Scan for the cell matching the given text and deliver its [x, y] coordinate at center. 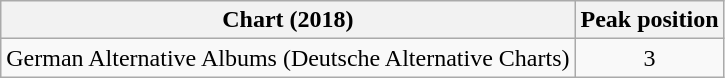
Peak position [650, 20]
Chart (2018) [288, 20]
German Alternative Albums (Deutsche Alternative Charts) [288, 58]
3 [650, 58]
